Pinpoint the cell where the given text exists, returning its [X, Y] midpoint coordinate. 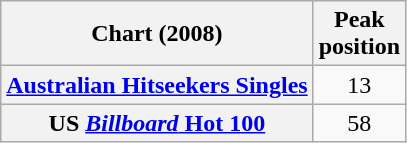
US Billboard Hot 100 [157, 123]
Peakposition [359, 34]
58 [359, 123]
13 [359, 85]
Australian Hitseekers Singles [157, 85]
Chart (2008) [157, 34]
